Output the (X, Y) coordinate of the center of the cell containing the given text.  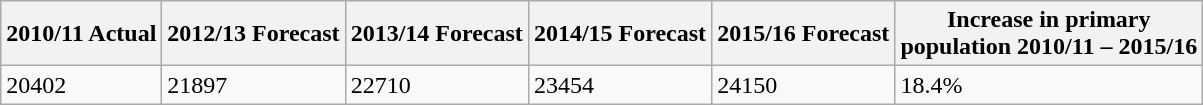
20402 (82, 85)
21897 (254, 85)
Increase in primarypopulation 2010/11 – 2015/16 (1049, 34)
2015/16 Forecast (804, 34)
22710 (436, 85)
2012/13 Forecast (254, 34)
2010/11 Actual (82, 34)
24150 (804, 85)
2014/15 Forecast (620, 34)
18.4% (1049, 85)
23454 (620, 85)
2013/14 Forecast (436, 34)
